Determine the (x, y) coordinate at the center of the cell enclosing the given text.  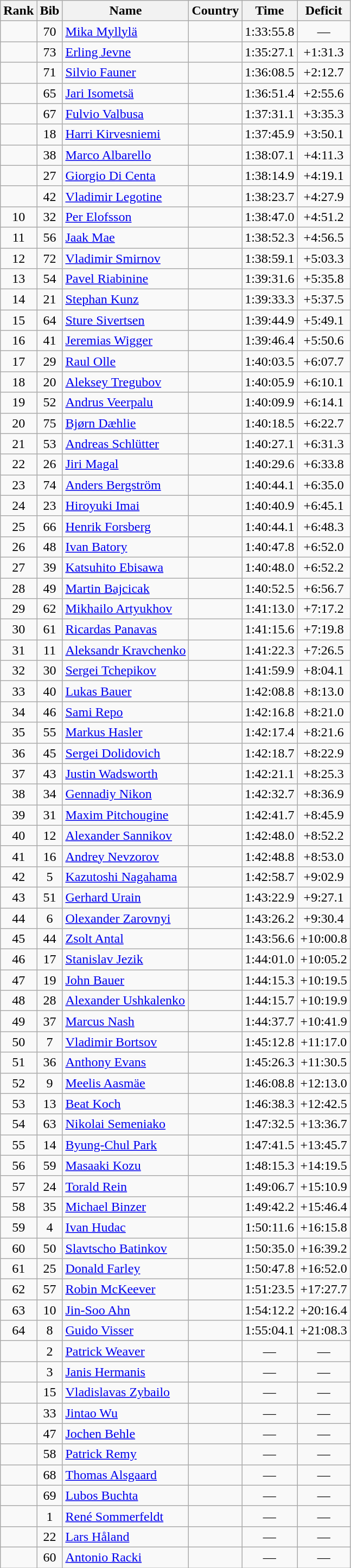
Anders Bergström (126, 485)
Mikhailo Artyukhov (126, 609)
Per Elofsson (126, 217)
1:39:44.9 (270, 320)
67 (50, 114)
Meelis Aasmäe (126, 1083)
+11:30.5 (323, 1062)
John Bauer (126, 980)
+16:39.2 (323, 1248)
3 (50, 1372)
1:39:31.6 (270, 279)
1:44:15.7 (270, 1001)
+7:17.2 (323, 609)
Aleksandr Kravchenko (126, 650)
+10:00.8 (323, 939)
Bib (50, 11)
1:37:31.1 (270, 114)
+10:41.9 (323, 1021)
Henrik Forsberg (126, 526)
Bjørn Dæhlie (126, 423)
1:37:45.9 (270, 134)
Ivan Batory (126, 547)
Gerhard Urain (126, 897)
Lars Håland (126, 1537)
+3:50.1 (323, 134)
+6:33.8 (323, 464)
+10:05.2 (323, 960)
+9:02.9 (323, 877)
1:42:16.8 (270, 712)
Stephan Kunz (126, 300)
Robin McKeever (126, 1290)
Ivan Hudac (126, 1227)
1:38:14.9 (270, 176)
72 (50, 258)
Erling Jevne (126, 52)
1:45:26.3 (270, 1062)
1:42:32.7 (270, 794)
+4:27.9 (323, 196)
Alexander Ushkalenko (126, 1001)
68 (50, 1475)
+2:55.6 (323, 93)
71 (50, 73)
+8:45.9 (323, 815)
+8:25.3 (323, 774)
+11:17.0 (323, 1042)
Deficit (323, 11)
Guido Visser (126, 1331)
+2:12.7 (323, 73)
1:42:08.8 (270, 691)
+8:04.1 (323, 671)
1:35:27.1 (270, 52)
Zsolt Antal (126, 939)
1:36:08.5 (270, 73)
Maxim Pitchougine (126, 815)
+8:36.9 (323, 794)
+6:52.2 (323, 567)
+15:10.9 (323, 1186)
+6:22.7 (323, 423)
74 (50, 485)
Silvio Fauner (126, 73)
+8:52.2 (323, 835)
Harri Kirvesniemi (126, 134)
+8:21.6 (323, 733)
+16:52.0 (323, 1269)
+4:11.3 (323, 155)
Marco Albarello (126, 155)
1:39:46.4 (270, 341)
+8:21.0 (323, 712)
Sami Repo (126, 712)
1:49:06.7 (270, 1186)
1:44:37.7 (270, 1021)
Vladimir Bortsov (126, 1042)
Beat Koch (126, 1104)
Torald Rein (126, 1186)
+6:45.1 (323, 506)
+9:30.4 (323, 918)
Jeremias Wigger (126, 341)
1:42:17.4 (270, 733)
Slavtscho Batinkov (126, 1248)
+10:19.9 (323, 1001)
Kazutoshi Nagahama (126, 877)
1:46:38.3 (270, 1104)
Patrick Weaver (126, 1351)
Masaaki Kozu (126, 1165)
1:44:15.3 (270, 980)
9 (50, 1083)
1:40:52.5 (270, 588)
Hiroyuki Imai (126, 506)
Giorgio Di Centa (126, 176)
René Sommerfeldt (126, 1516)
66 (50, 526)
70 (50, 31)
+15:46.4 (323, 1207)
Rank (18, 11)
1:41:59.9 (270, 671)
Lubos Buchta (126, 1495)
+6:10.1 (323, 382)
+5:50.6 (323, 341)
Pavel Riabinine (126, 279)
1:33:55.8 (270, 31)
1:43:22.9 (270, 897)
1:42:41.7 (270, 815)
+17:27.7 (323, 1290)
1:50:47.8 (270, 1269)
4 (50, 1227)
1:43:26.2 (270, 918)
1:41:13.0 (270, 609)
1:47:32.5 (270, 1124)
5 (50, 877)
Janis Hermanis (126, 1372)
8 (50, 1331)
+5:35.8 (323, 279)
1:39:33.3 (270, 300)
75 (50, 423)
Olexander Zarovnyi (126, 918)
Antonio Racki (126, 1557)
Byung-Chul Park (126, 1145)
1:50:35.0 (270, 1248)
1:40:29.6 (270, 464)
Anthony Evans (126, 1062)
Marcus Nash (126, 1021)
+4:51.2 (323, 217)
Jintao Wu (126, 1413)
+5:37.5 (323, 300)
1:42:48.0 (270, 835)
Michael Binzer (126, 1207)
73 (50, 52)
+20:16.4 (323, 1310)
+13:36.7 (323, 1124)
1 (50, 1516)
7 (50, 1042)
+13:45.7 (323, 1145)
+14:19.5 (323, 1165)
+6:35.0 (323, 485)
+7:19.8 (323, 630)
1:42:48.8 (270, 856)
+9:27.1 (323, 897)
+5:03.3 (323, 258)
1:47:41.5 (270, 1145)
+1:31.3 (323, 52)
Katsuhito Ebisawa (126, 567)
65 (50, 93)
+16:15.8 (323, 1227)
Sergei Dolidovich (126, 753)
+10:19.5 (323, 980)
1:38:47.0 (270, 217)
Vladimir Legotine (126, 196)
+8:13.0 (323, 691)
Jaak Mae (126, 237)
Sergei Tchepikov (126, 671)
Markus Hasler (126, 733)
Fulvio Valbusa (126, 114)
1:48:15.3 (270, 1165)
+12:42.5 (323, 1104)
1:43:56.6 (270, 939)
Jari Isometsä (126, 93)
1:40:48.0 (270, 567)
1:38:23.7 (270, 196)
Gennadiy Nikon (126, 794)
Ricardas Panavas (126, 630)
+6:52.0 (323, 547)
1:40:47.8 (270, 547)
1:41:15.6 (270, 630)
Andreas Schlütter (126, 444)
Name (126, 11)
Stanislav Jezik (126, 960)
+8:53.0 (323, 856)
1:38:07.1 (270, 155)
1:51:23.5 (270, 1290)
1:40:18.5 (270, 423)
1:46:08.8 (270, 1083)
+8:22.9 (323, 753)
Jochen Behle (126, 1434)
1:41:22.3 (270, 650)
Thomas Alsgaard (126, 1475)
Jin-Soo Ahn (126, 1310)
Nikolai Semeniako (126, 1124)
Vladislavas Zybailo (126, 1392)
Alexander Sannikov (126, 835)
+21:08.3 (323, 1331)
1:40:03.5 (270, 361)
Raul Olle (126, 361)
1:50:11.6 (270, 1227)
Mika Myllylä (126, 31)
6 (50, 918)
+6:48.3 (323, 526)
+6:07.7 (323, 361)
Justin Wadsworth (126, 774)
Lukas Bauer (126, 691)
Vladimir Smirnov (126, 258)
1:40:09.9 (270, 403)
Martin Bajcicak (126, 588)
+6:56.7 (323, 588)
1:42:18.7 (270, 753)
Patrick Remy (126, 1454)
1:42:58.7 (270, 877)
1:45:12.8 (270, 1042)
+3:35.3 (323, 114)
69 (50, 1495)
Country (215, 11)
1:54:12.2 (270, 1310)
+12:13.0 (323, 1083)
Andrus Veerpalu (126, 403)
+4:19.1 (323, 176)
1:42:21.1 (270, 774)
1:49:42.2 (270, 1207)
+4:56.5 (323, 237)
+7:26.5 (323, 650)
Donald Farley (126, 1269)
1:55:04.1 (270, 1331)
1:40:40.9 (270, 506)
Jiri Magal (126, 464)
Sture Sivertsen (126, 320)
Aleksey Tregubov (126, 382)
1:36:51.4 (270, 93)
1:38:59.1 (270, 258)
+6:31.3 (323, 444)
2 (50, 1351)
1:40:27.1 (270, 444)
1:44:01.0 (270, 960)
1:40:05.9 (270, 382)
Andrey Nevzorov (126, 856)
1:38:52.3 (270, 237)
+5:49.1 (323, 320)
Time (270, 11)
+6:14.1 (323, 403)
